Provide the (X, Y) coordinate of the cell's center where the given text is located.  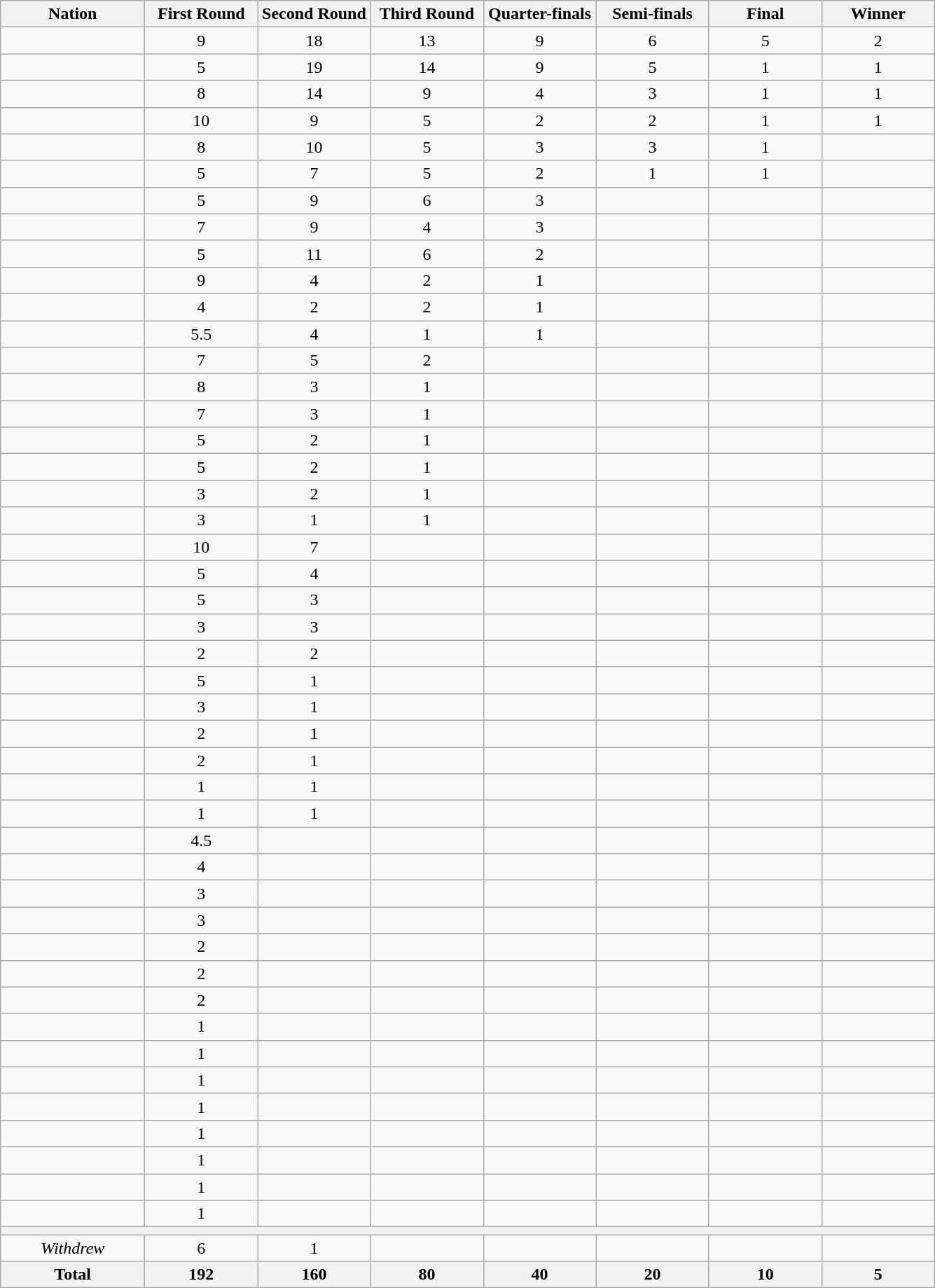
20 (653, 1275)
Quarter-finals (539, 14)
Nation (73, 14)
Winner (878, 14)
Second Round (314, 14)
Withdrew (73, 1248)
13 (427, 41)
160 (314, 1275)
First Round (202, 14)
80 (427, 1275)
40 (539, 1275)
11 (314, 254)
5.5 (202, 334)
18 (314, 41)
Third Round (427, 14)
192 (202, 1275)
Semi-finals (653, 14)
4.5 (202, 840)
Final (765, 14)
Total (73, 1275)
19 (314, 67)
